Find where the given text appears and provide that cell's center as [x, y] coordinate. 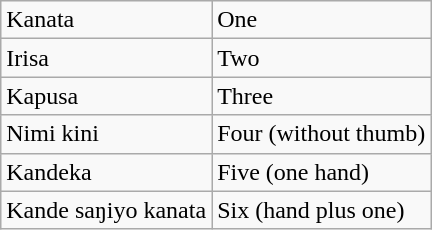
Nimi kini [106, 134]
Three [322, 96]
Kande saŋiyo kanata [106, 210]
One [322, 20]
Kandeka [106, 172]
Six (hand plus one) [322, 210]
Kapusa [106, 96]
Two [322, 58]
Irisa [106, 58]
Four (without thumb) [322, 134]
Five (one hand) [322, 172]
Kanata [106, 20]
